For the text-containing cell, return its midpoint in (x, y) coordinate format. 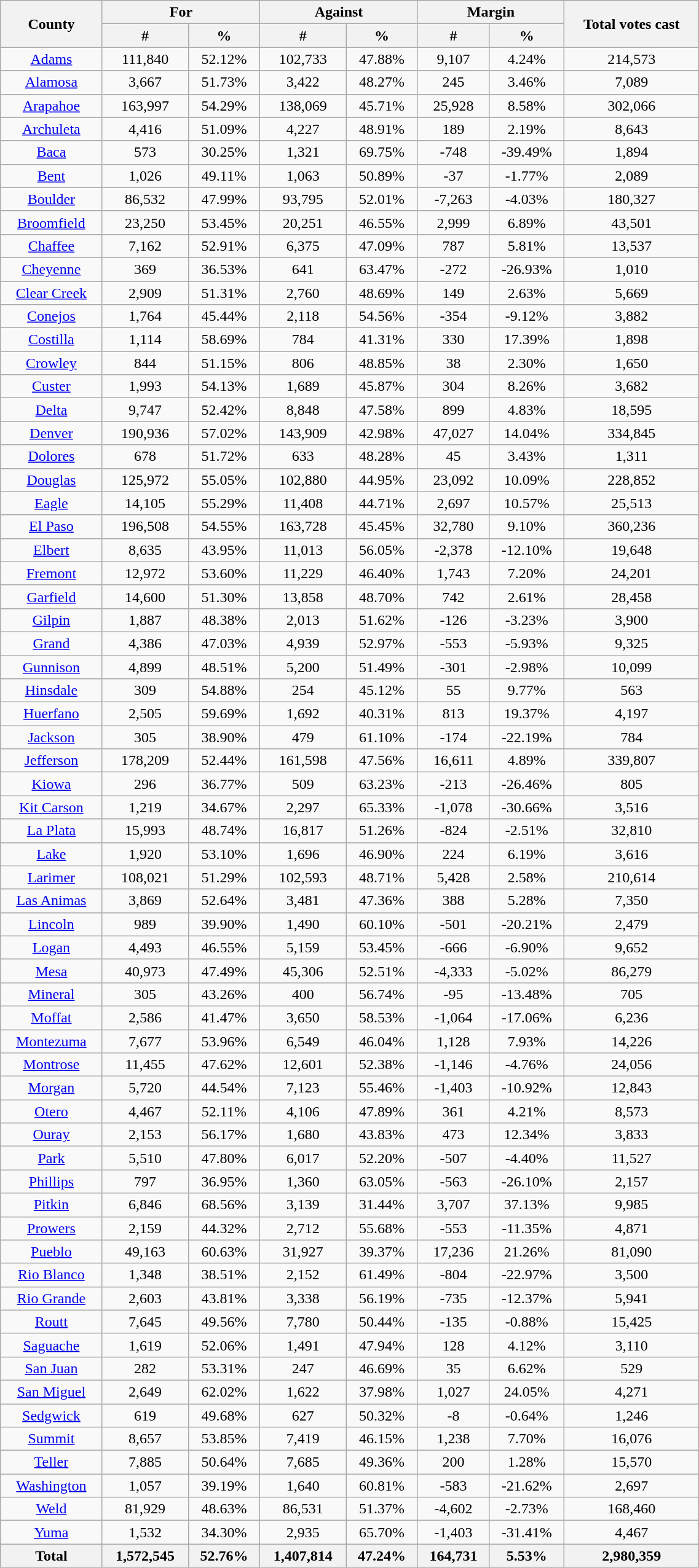
11,229 (303, 573)
45.87% (382, 386)
Otero (52, 1111)
17.39% (527, 340)
1,010 (632, 269)
9,107 (454, 59)
52.06% (224, 1345)
339,807 (632, 761)
25,928 (454, 106)
38 (454, 363)
-804 (454, 1275)
47,027 (454, 433)
54.13% (224, 386)
254 (303, 691)
47.58% (382, 410)
68.56% (224, 1205)
1,027 (454, 1392)
50.89% (382, 176)
55 (454, 691)
47.09% (382, 246)
Summit (52, 1439)
1,743 (454, 573)
302,066 (632, 106)
23,250 (145, 222)
1,887 (145, 620)
65.70% (382, 1532)
4.21% (527, 1111)
47.56% (382, 761)
2,935 (303, 1532)
10,099 (632, 667)
-1,078 (454, 807)
14.04% (527, 433)
-2.51% (527, 831)
12,601 (303, 1065)
-8 (454, 1415)
-0.88% (527, 1322)
48.74% (224, 831)
102,733 (303, 59)
3.46% (527, 82)
2,586 (145, 1017)
3,833 (632, 1135)
1,407,814 (303, 1556)
San Juan (52, 1368)
36.77% (224, 784)
844 (145, 363)
43.83% (382, 1135)
65.33% (382, 807)
Adams (52, 59)
5,720 (145, 1088)
164,731 (454, 1556)
Lincoln (52, 924)
51.62% (382, 620)
1,348 (145, 1275)
4,871 (632, 1228)
563 (632, 691)
47.88% (382, 59)
Morgan (52, 1088)
54.55% (224, 527)
47.99% (224, 199)
1,680 (303, 1135)
200 (454, 1462)
53.31% (224, 1368)
25,513 (632, 503)
46.15% (382, 1439)
48.38% (224, 620)
-5.02% (527, 971)
4,271 (632, 1392)
49,163 (145, 1252)
51.26% (382, 831)
573 (145, 152)
224 (454, 854)
2.63% (527, 293)
Archuleta (52, 129)
51.09% (224, 129)
Alamosa (52, 82)
Huerfano (52, 714)
52.12% (224, 59)
-2.73% (527, 1509)
3,869 (145, 901)
Gunnison (52, 667)
El Paso (52, 527)
1,993 (145, 386)
48.63% (224, 1509)
143,909 (303, 433)
228,852 (632, 480)
54.56% (382, 316)
2,760 (303, 293)
Total votes cast (632, 24)
-4,602 (454, 1509)
43,501 (632, 222)
102,880 (303, 480)
5,159 (303, 947)
1,128 (454, 1041)
52.76% (224, 1556)
Mesa (52, 971)
35 (454, 1368)
81,090 (632, 1252)
15,993 (145, 831)
46.40% (382, 573)
7.70% (527, 1439)
55.46% (382, 1088)
Rio Grande (52, 1298)
58.69% (224, 340)
-213 (454, 784)
-4.76% (527, 1065)
-4,333 (454, 971)
2,980,359 (632, 1556)
Cheyenne (52, 269)
1,532 (145, 1532)
1,057 (145, 1486)
Baca (52, 152)
8,635 (145, 550)
36.95% (224, 1182)
51.49% (382, 667)
4,416 (145, 129)
-272 (454, 269)
111,840 (145, 59)
36.53% (224, 269)
Total (52, 1556)
18,595 (632, 410)
30.25% (224, 152)
34.30% (224, 1532)
81,929 (145, 1509)
196,508 (145, 527)
2,649 (145, 1392)
7,162 (145, 246)
1,622 (303, 1392)
4,899 (145, 667)
53.96% (224, 1041)
8,848 (303, 410)
52.38% (382, 1065)
149 (454, 293)
24,201 (632, 573)
Conejos (52, 316)
Washington (52, 1486)
Saguache (52, 1345)
4,197 (632, 714)
6,549 (303, 1041)
Kit Carson (52, 807)
Garfield (52, 597)
11,408 (303, 503)
9,652 (632, 947)
60.63% (224, 1252)
53.10% (224, 854)
4,106 (303, 1111)
-11.35% (527, 1228)
Clear Creek (52, 293)
787 (454, 246)
48.27% (382, 82)
51.72% (224, 457)
6,236 (632, 1017)
52.11% (224, 1111)
813 (454, 714)
48.28% (382, 457)
1.28% (527, 1462)
61.49% (382, 1275)
2,153 (145, 1135)
296 (145, 784)
-22.19% (527, 737)
-10.92% (527, 1088)
52.97% (382, 643)
-583 (454, 1486)
16,817 (303, 831)
330 (454, 340)
Phillips (52, 1182)
3,481 (303, 901)
47.89% (382, 1111)
Lake (52, 854)
633 (303, 457)
Margin (491, 12)
5.81% (527, 246)
3,422 (303, 82)
2,603 (145, 1298)
86,532 (145, 199)
-7,263 (454, 199)
-824 (454, 831)
48.69% (382, 293)
-22.97% (527, 1275)
Moffat (52, 1017)
53.85% (224, 1439)
45,306 (303, 971)
9.10% (527, 527)
51.37% (382, 1509)
245 (454, 82)
31.44% (382, 1205)
11,527 (632, 1158)
1,619 (145, 1345)
24,056 (632, 1065)
60.10% (382, 924)
Broomfield (52, 222)
-6.90% (527, 947)
-135 (454, 1322)
-126 (454, 620)
28,458 (632, 597)
1,360 (303, 1182)
56.74% (382, 994)
2,013 (303, 620)
2,089 (632, 176)
40.31% (382, 714)
52.51% (382, 971)
2,152 (303, 1275)
19,648 (632, 550)
-1.77% (527, 176)
21.26% (527, 1252)
49.56% (224, 1322)
45.71% (382, 106)
1,238 (454, 1439)
Las Animas (52, 901)
5,510 (145, 1158)
-20.21% (527, 924)
41.47% (224, 1017)
-1,146 (454, 1065)
4,493 (145, 947)
899 (454, 410)
Larimer (52, 877)
2,157 (632, 1182)
6.89% (527, 222)
-563 (454, 1182)
5.53% (527, 1556)
Kiowa (52, 784)
56.05% (382, 550)
40,973 (145, 971)
7,685 (303, 1462)
8.58% (527, 106)
8,643 (632, 129)
Dolores (52, 457)
53.60% (224, 573)
3,882 (632, 316)
59.69% (224, 714)
-12.37% (527, 1298)
-5.93% (527, 643)
63.23% (382, 784)
11,013 (303, 550)
54.29% (224, 106)
14,226 (632, 1041)
Grand (52, 643)
52.42% (224, 410)
48.91% (382, 129)
86,279 (632, 971)
1,321 (303, 152)
50.32% (382, 1415)
Pitkin (52, 1205)
1,689 (303, 386)
4.83% (527, 410)
619 (145, 1415)
57.02% (224, 433)
31,927 (303, 1252)
-21.62% (527, 1486)
8.26% (527, 386)
39.37% (382, 1252)
32,780 (454, 527)
52.20% (382, 1158)
1,114 (145, 340)
7,089 (632, 82)
-666 (454, 947)
Hinsdale (52, 691)
190,936 (145, 433)
1,063 (303, 176)
678 (145, 457)
37.98% (382, 1392)
49.11% (224, 176)
Ouray (52, 1135)
4.89% (527, 761)
2,505 (145, 714)
3,500 (632, 1275)
60.81% (382, 1486)
627 (303, 1415)
County (52, 24)
128 (454, 1345)
4,227 (303, 129)
20,251 (303, 222)
1,246 (632, 1415)
805 (632, 784)
509 (303, 784)
69.75% (382, 152)
14,600 (145, 597)
15,570 (632, 1462)
-735 (454, 1298)
46.90% (382, 854)
2,479 (632, 924)
-301 (454, 667)
52.64% (224, 901)
2,909 (145, 293)
189 (454, 129)
400 (303, 994)
2,118 (303, 316)
13,858 (303, 597)
47.36% (382, 901)
56.17% (224, 1135)
47.94% (382, 1345)
1,764 (145, 316)
473 (454, 1135)
Jefferson (52, 761)
34.67% (224, 807)
3,667 (145, 82)
47.80% (224, 1158)
For (181, 12)
3,650 (303, 1017)
86,531 (303, 1509)
52.44% (224, 761)
13,537 (632, 246)
48.70% (382, 597)
Logan (52, 947)
49.36% (382, 1462)
360,236 (632, 527)
6.62% (527, 1368)
742 (454, 597)
1,898 (632, 340)
-12.10% (527, 550)
125,972 (145, 480)
42.98% (382, 433)
5,200 (303, 667)
11,455 (145, 1065)
5.28% (527, 901)
334,845 (632, 433)
45.44% (224, 316)
45.45% (382, 527)
4,386 (145, 643)
38.90% (224, 737)
168,460 (632, 1509)
Fremont (52, 573)
108,021 (145, 877)
Teller (52, 1462)
46.69% (382, 1368)
24.05% (527, 1392)
6.19% (527, 854)
304 (454, 386)
-26.46% (527, 784)
1,692 (303, 714)
7,123 (303, 1088)
2.30% (527, 363)
247 (303, 1368)
9,325 (632, 643)
Eagle (52, 503)
4.24% (527, 59)
7,645 (145, 1322)
-26.93% (527, 269)
45 (454, 457)
214,573 (632, 59)
38.51% (224, 1275)
9.77% (527, 691)
3,682 (632, 386)
23,092 (454, 480)
9,747 (145, 410)
3,900 (632, 620)
-748 (454, 152)
-39.49% (527, 152)
Gilpin (52, 620)
806 (303, 363)
641 (303, 269)
44.32% (224, 1228)
2.58% (527, 877)
210,614 (632, 877)
Arapahoe (52, 106)
3,139 (303, 1205)
-4.40% (527, 1158)
7,885 (145, 1462)
Pueblo (52, 1252)
Crowley (52, 363)
989 (145, 924)
Montrose (52, 1065)
6,846 (145, 1205)
51.15% (224, 363)
14,105 (145, 503)
55.29% (224, 503)
2,712 (303, 1228)
1,920 (145, 854)
54.88% (224, 691)
7.20% (527, 573)
3,110 (632, 1345)
16,611 (454, 761)
-354 (454, 316)
1,311 (632, 457)
61.10% (382, 737)
47.24% (382, 1556)
63.47% (382, 269)
Park (52, 1158)
Denver (52, 433)
47.03% (224, 643)
-501 (454, 924)
47.62% (224, 1065)
Jackson (52, 737)
-26.10% (527, 1182)
180,327 (632, 199)
479 (303, 737)
-37 (454, 176)
-31.41% (527, 1532)
4,939 (303, 643)
-1,064 (454, 1017)
58.53% (382, 1017)
1,572,545 (145, 1556)
52.01% (382, 199)
48.51% (224, 667)
Against (339, 12)
-174 (454, 737)
Yuma (52, 1532)
Rio Blanco (52, 1275)
7,780 (303, 1322)
39.90% (224, 924)
Bent (52, 176)
55.05% (224, 480)
La Plata (52, 831)
41.31% (382, 340)
32,810 (632, 831)
93,795 (303, 199)
9,985 (632, 1205)
Boulder (52, 199)
-2.98% (527, 667)
8,657 (145, 1439)
5,669 (632, 293)
Douglas (52, 480)
16,076 (632, 1439)
7.93% (527, 1041)
2,297 (303, 807)
12,843 (632, 1088)
2.19% (527, 129)
2,159 (145, 1228)
-30.66% (527, 807)
15,425 (632, 1322)
39.19% (224, 1486)
48.85% (382, 363)
102,593 (303, 877)
5,428 (454, 877)
-507 (454, 1158)
Elbert (52, 550)
Costilla (52, 340)
2,999 (454, 222)
8,573 (632, 1111)
7,677 (145, 1041)
161,598 (303, 761)
45.12% (382, 691)
1,490 (303, 924)
138,069 (303, 106)
1,491 (303, 1345)
-0.64% (527, 1415)
Custer (52, 386)
San Miguel (52, 1392)
361 (454, 1111)
50.44% (382, 1322)
3.43% (527, 457)
Chaffee (52, 246)
49.68% (224, 1415)
-17.06% (527, 1017)
19.37% (527, 714)
51.73% (224, 82)
47.49% (224, 971)
44.54% (224, 1088)
-3.23% (527, 620)
-95 (454, 994)
56.19% (382, 1298)
51.30% (224, 597)
1,026 (145, 176)
44.71% (382, 503)
3,516 (632, 807)
7,419 (303, 1439)
529 (632, 1368)
1,696 (303, 854)
163,728 (303, 527)
369 (145, 269)
12,972 (145, 573)
705 (632, 994)
388 (454, 901)
2.61% (527, 597)
Routt (52, 1322)
55.68% (382, 1228)
Weld (52, 1509)
178,209 (145, 761)
3,707 (454, 1205)
3,616 (632, 854)
1,894 (632, 152)
-2,378 (454, 550)
Mineral (52, 994)
17,236 (454, 1252)
4.12% (527, 1345)
797 (145, 1182)
6,017 (303, 1158)
7,350 (632, 901)
44.95% (382, 480)
43.26% (224, 994)
Montezuma (52, 1041)
1,640 (303, 1486)
10.57% (527, 503)
5,941 (632, 1298)
51.29% (224, 877)
63.05% (382, 1182)
62.02% (224, 1392)
1,219 (145, 807)
-4.03% (527, 199)
48.71% (382, 877)
-9.12% (527, 316)
3,338 (303, 1298)
6,375 (303, 246)
-13.48% (527, 994)
12.34% (527, 1135)
50.64% (224, 1462)
Sedgwick (52, 1415)
43.81% (224, 1298)
Prowers (52, 1228)
Delta (52, 410)
163,997 (145, 106)
282 (145, 1368)
43.95% (224, 550)
309 (145, 691)
52.91% (224, 246)
1,650 (632, 363)
51.31% (224, 293)
46.04% (382, 1041)
37.13% (527, 1205)
10.09% (527, 480)
